Return the (X, Y) coordinate for the center point of the cell that contains the specified text.  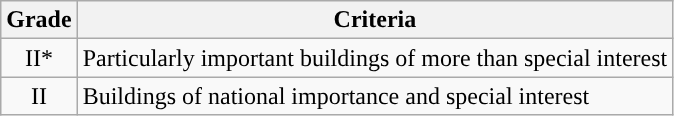
Criteria (375, 20)
II (39, 96)
Particularly important buildings of more than special interest (375, 58)
Grade (39, 20)
Buildings of national importance and special interest (375, 96)
II* (39, 58)
